Identify which cell holds the provided text, then report its (X, Y) central coordinate. 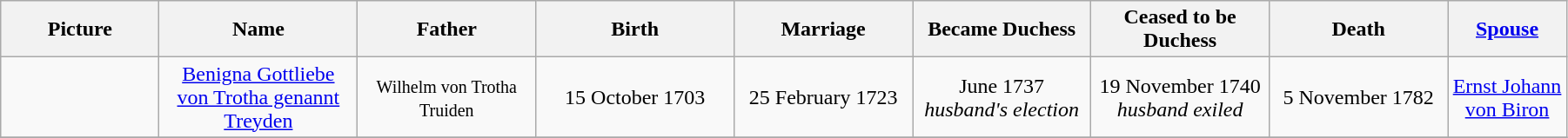
Benigna Gottliebe von Trotha genannt Treyden (258, 97)
25 February 1723 (823, 97)
Birth (635, 30)
5 November 1782 (1359, 97)
June 1737husband's election (1002, 97)
Became Duchess (1002, 30)
Marriage (823, 30)
19 November 1740husband exiled (1180, 97)
Ceased to be Duchess (1180, 30)
Name (258, 30)
Spouse (1507, 30)
Wilhelm von Trotha Truiden (447, 97)
Picture (80, 30)
Ernst Johann von Biron (1507, 97)
Death (1359, 30)
Father (447, 30)
15 October 1703 (635, 97)
